Find where the given text appears and provide that cell's center as (X, Y) coordinate. 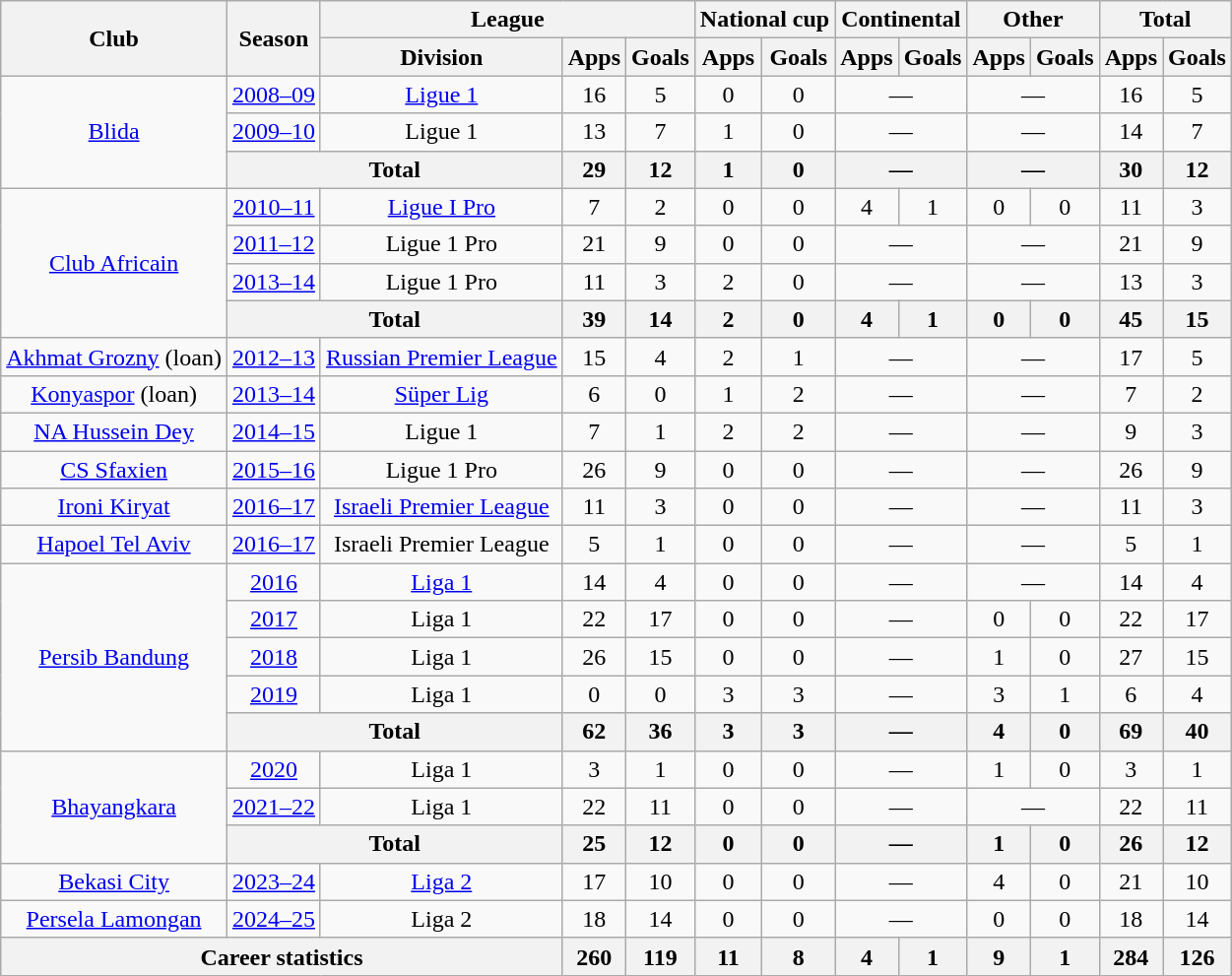
2011–12 (274, 244)
2021–22 (274, 807)
260 (594, 956)
2015–16 (274, 470)
Bekasi City (114, 881)
45 (1131, 319)
Club (114, 38)
Continental (901, 20)
National cup (764, 20)
Persib Bandung (114, 657)
League (507, 20)
Russian Premier League (441, 357)
Career statistics (282, 956)
2017 (274, 619)
2020 (274, 769)
2014–15 (274, 431)
29 (594, 169)
30 (1131, 169)
Konyaspor (loan) (114, 394)
2010–11 (274, 207)
2016 (274, 582)
25 (594, 844)
Ironi Kiryat (114, 507)
Ligue I Pro (441, 207)
Division (441, 57)
Hapoel Tel Aviv (114, 545)
Blida (114, 132)
27 (1131, 657)
2018 (274, 657)
2024–25 (274, 919)
40 (1198, 732)
2023–24 (274, 881)
126 (1198, 956)
Other (1033, 20)
36 (661, 732)
Season (274, 38)
284 (1131, 956)
Persela Lamongan (114, 919)
2012–13 (274, 357)
69 (1131, 732)
39 (594, 319)
Bhayangkara (114, 807)
Süper Lig (441, 394)
Akhmat Grozny (loan) (114, 357)
119 (661, 956)
2019 (274, 694)
NA Hussein Dey (114, 431)
8 (799, 956)
62 (594, 732)
Club Africain (114, 263)
2009–10 (274, 132)
2008–09 (274, 95)
CS Sfaxien (114, 470)
